Locate the cell with the specified text and output its [x, y] center coordinate. 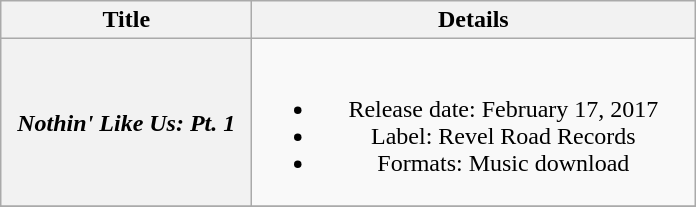
Title [126, 20]
Details [474, 20]
Nothin' Like Us: Pt. 1 [126, 122]
Release date: February 17, 2017Label: Revel Road RecordsFormats: Music download [474, 122]
